Return the [X, Y] coordinate for the center point of the cell that contains the specified text.  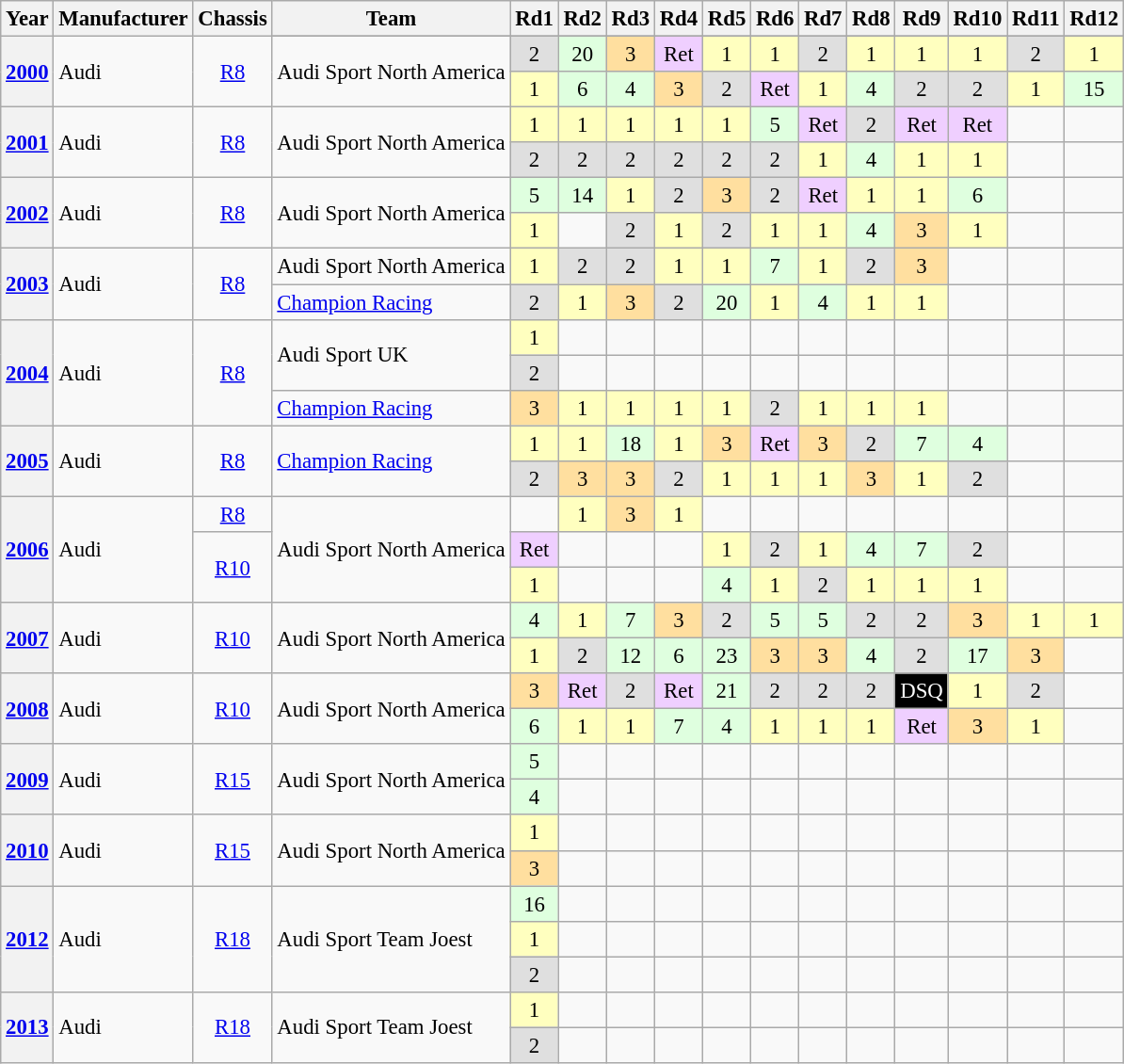
21 [727, 691]
2003 [27, 284]
DSQ [922, 691]
2013 [27, 1028]
Rd7 [823, 19]
Rd12 [1094, 19]
Rd6 [776, 19]
Rd8 [872, 19]
Year [27, 19]
15 [1094, 89]
Rd9 [922, 19]
23 [727, 656]
12 [631, 656]
2010 [27, 851]
Rd4 [678, 19]
Chassis [233, 19]
2005 [27, 461]
Rd2 [582, 19]
2002 [27, 213]
Rd5 [727, 19]
2006 [27, 550]
2009 [27, 780]
17 [977, 656]
2001 [27, 143]
2012 [27, 940]
2004 [27, 373]
2008 [27, 708]
Rd11 [1036, 19]
Rd10 [977, 19]
2000 [27, 72]
Rd3 [631, 19]
Audi Sport UK [392, 354]
2007 [27, 638]
18 [631, 443]
Manufacturer [123, 19]
16 [535, 904]
14 [582, 196]
Rd1 [535, 19]
Team [392, 19]
